Return the [x, y] coordinate for the center point of the cell that contains the specified text.  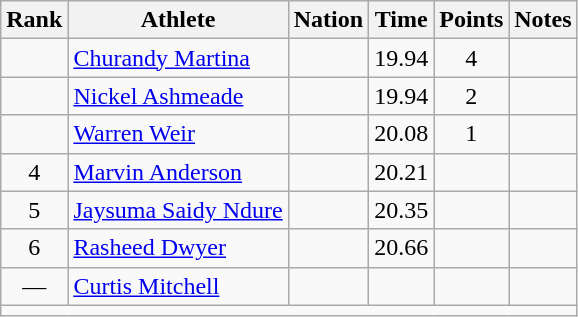
6 [34, 248]
1 [472, 134]
Notes [543, 20]
Rasheed Dwyer [178, 248]
Jaysuma Saidy Ndure [178, 210]
Athlete [178, 20]
Marvin Anderson [178, 172]
20.21 [402, 172]
Points [472, 20]
Rank [34, 20]
Curtis Mitchell [178, 286]
Time [402, 20]
Warren Weir [178, 134]
— [34, 286]
20.66 [402, 248]
5 [34, 210]
Churandy Martina [178, 58]
Nation [328, 20]
20.08 [402, 134]
2 [472, 96]
Nickel Ashmeade [178, 96]
20.35 [402, 210]
